Detect which cell encompasses the target text, then output its [x, y] center coordinate. 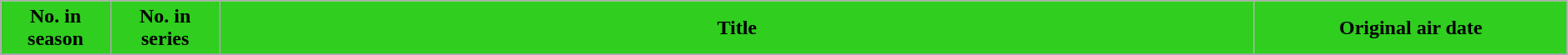
Title [737, 28]
No. inseries [165, 28]
Original air date [1410, 28]
No. inseason [55, 28]
